Locate the cell with the specified text and output its (x, y) center coordinate. 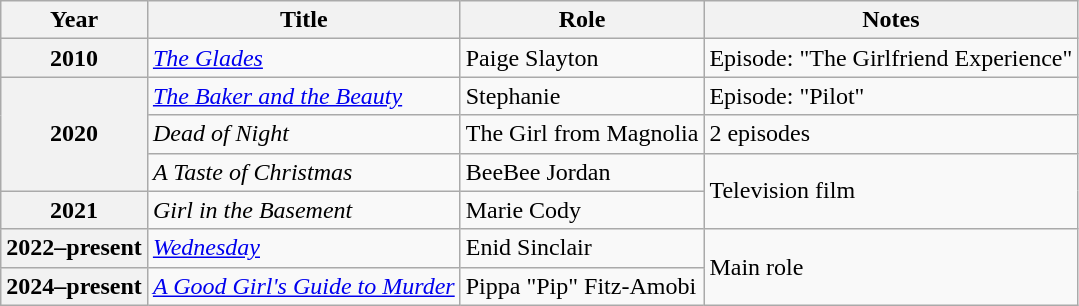
2010 (74, 58)
Television film (891, 191)
BeeBee Jordan (582, 172)
Dead of Night (304, 134)
Enid Sinclair (582, 248)
The Girl from Magnolia (582, 134)
2024–present (74, 286)
Paige Slayton (582, 58)
Main role (891, 267)
Title (304, 20)
Year (74, 20)
The Baker and the Beauty (304, 96)
2022–present (74, 248)
Episode: "Pilot" (891, 96)
Notes (891, 20)
Episode: "The Girlfriend Experience" (891, 58)
The Glades (304, 58)
Role (582, 20)
Wednesday (304, 248)
Pippa "Pip" Fitz-Amobi (582, 286)
Stephanie (582, 96)
2 episodes (891, 134)
A Good Girl's Guide to Murder (304, 286)
Girl in the Basement (304, 210)
Marie Cody (582, 210)
2020 (74, 134)
A Taste of Christmas (304, 172)
2021 (74, 210)
